Extract the (X, Y) coordinate from the center of the cell holding the provided text.  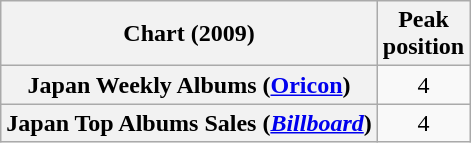
Peakposition (423, 34)
Japan Weekly Albums (Oricon) (190, 85)
Japan Top Albums Sales (Billboard) (190, 123)
Chart (2009) (190, 34)
